Locate the cell with the specified text and output its (X, Y) center coordinate. 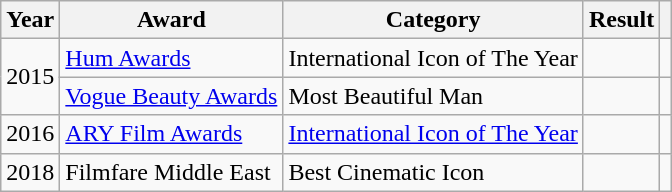
Year (30, 20)
2018 (30, 172)
ARY Film Awards (172, 134)
Filmfare Middle East (172, 172)
2015 (30, 77)
Award (172, 20)
Result (621, 20)
Hum Awards (172, 58)
2016 (30, 134)
Best Cinematic Icon (434, 172)
Category (434, 20)
Vogue Beauty Awards (172, 96)
Most Beautiful Man (434, 96)
